For the text-containing cell, return its midpoint in (x, y) coordinate format. 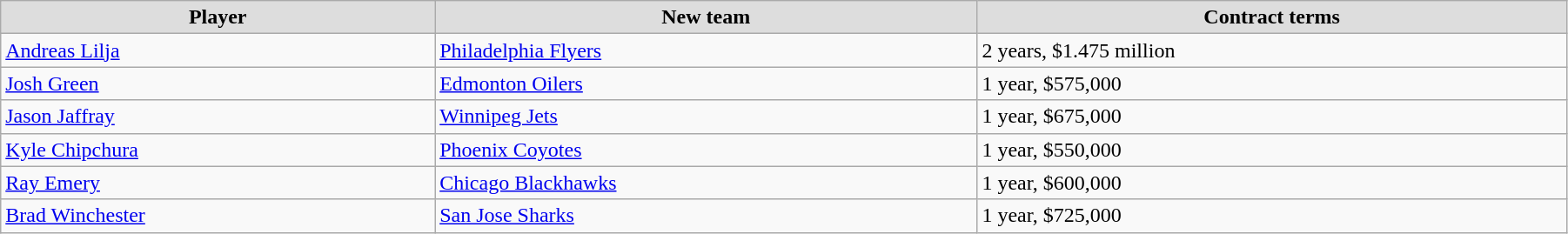
Player (218, 17)
Andreas Lilja (218, 50)
1 year, $575,000 (1272, 84)
1 year, $675,000 (1272, 117)
1 year, $600,000 (1272, 183)
San Jose Sharks (707, 216)
Kyle Chipchura (218, 150)
Brad Winchester (218, 216)
Contract terms (1272, 17)
1 year, $725,000 (1272, 216)
Jason Jaffray (218, 117)
Phoenix Coyotes (707, 150)
2 years, $1.475 million (1272, 50)
Philadelphia Flyers (707, 50)
New team (707, 17)
Winnipeg Jets (707, 117)
Chicago Blackhawks (707, 183)
Edmonton Oilers (707, 84)
Ray Emery (218, 183)
Josh Green (218, 84)
1 year, $550,000 (1272, 150)
